Find where the given text appears and provide that cell's center as [x, y] coordinate. 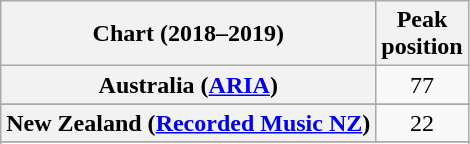
Australia (ARIA) [188, 85]
Peak position [422, 34]
Chart (2018–2019) [188, 34]
77 [422, 85]
New Zealand (Recorded Music NZ) [188, 123]
22 [422, 123]
